Provide the (X, Y) coordinate of the cell's center where the given text is located.  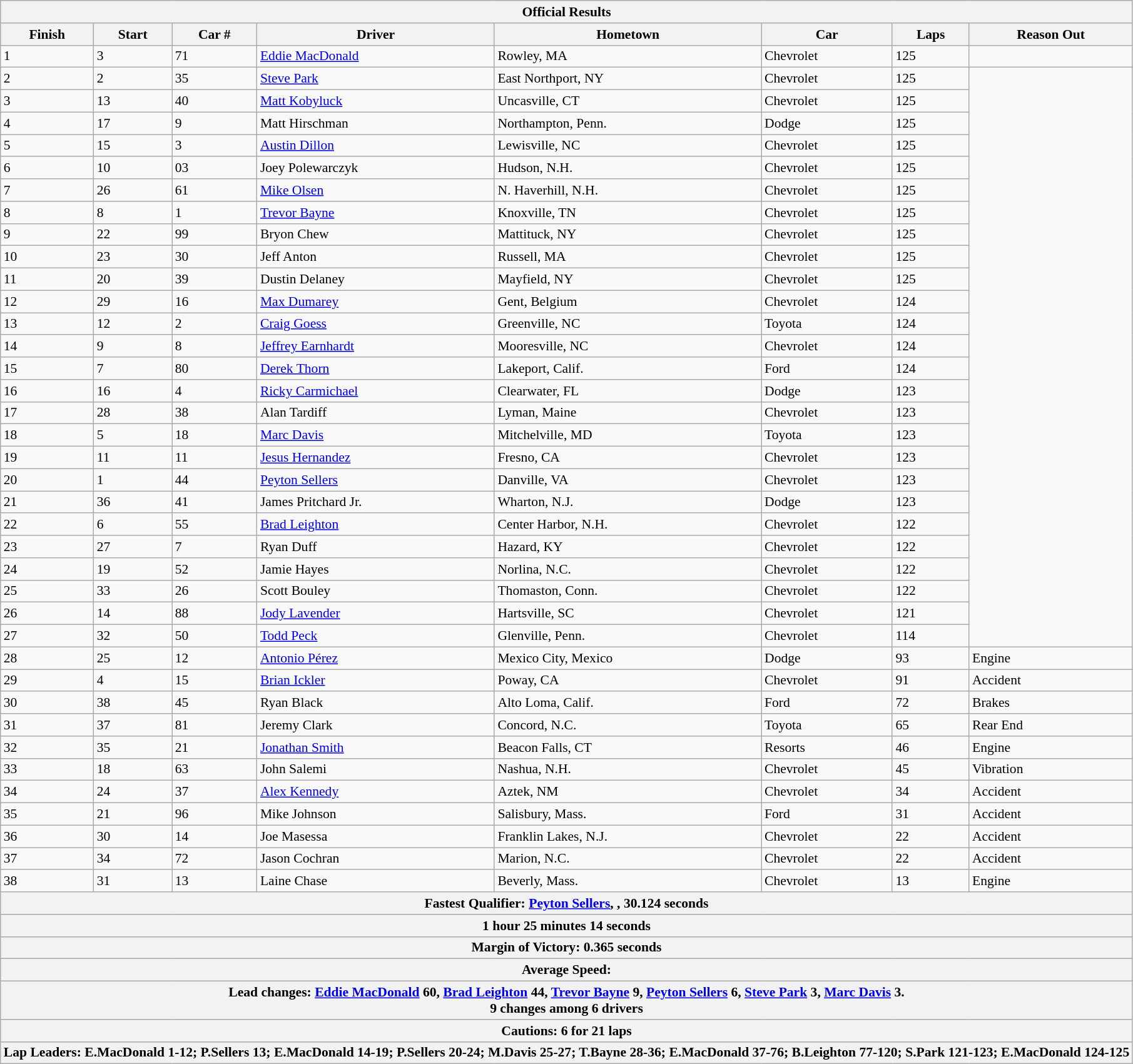
Jesus Hernandez (376, 458)
Reason Out (1051, 34)
Marion, N.C. (628, 859)
Fresno, CA (628, 458)
Russell, MA (628, 257)
Steve Park (376, 79)
1 hour 25 minutes 14 seconds (567, 926)
East Northport, NY (628, 79)
Lead changes: Eddie MacDonald 60, Brad Leighton 44, Trevor Bayne 9, Peyton Sellers 6, Steve Park 3, Marc Davis 3.9 changes among 6 drivers (567, 1001)
Brian Ickler (376, 681)
Resorts (827, 747)
Lyman, Maine (628, 413)
40 (215, 101)
Clearwater, FL (628, 391)
Rowley, MA (628, 56)
Dustin Delaney (376, 280)
Brakes (1051, 703)
63 (215, 769)
Lewisville, NC (628, 146)
Marc Davis (376, 435)
Mattituck, NY (628, 235)
Brad Leighton (376, 525)
Danville, VA (628, 480)
Hudson, N.H. (628, 168)
Matt Kobyluck (376, 101)
Rear End (1051, 725)
Hometown (628, 34)
96 (215, 814)
Bryon Chew (376, 235)
Salisbury, Mass. (628, 814)
Craig Goess (376, 324)
Jamie Hayes (376, 569)
Uncasville, CT (628, 101)
Fastest Qualifier: Peyton Sellers, , 30.124 seconds (567, 903)
Car (827, 34)
Official Results (567, 12)
Jeffrey Earnhardt (376, 347)
Alan Tardiff (376, 413)
Max Dumarey (376, 301)
99 (215, 235)
Jason Cochran (376, 859)
N. Haverhill, N.H. (628, 190)
Ryan Duff (376, 547)
Poway, CA (628, 681)
121 (931, 614)
Beacon Falls, CT (628, 747)
Concord, N.C. (628, 725)
Jeremy Clark (376, 725)
91 (931, 681)
Jody Lavender (376, 614)
Mooresville, NC (628, 347)
Jeff Anton (376, 257)
Jonathan Smith (376, 747)
Ryan Black (376, 703)
Start (133, 34)
Wharton, N.J. (628, 502)
Franklin Lakes, N.J. (628, 836)
Nashua, N.H. (628, 769)
Mexico City, Mexico (628, 658)
Margin of Victory: 0.365 seconds (567, 948)
Todd Peck (376, 636)
Norlina, N.C. (628, 569)
55 (215, 525)
93 (931, 658)
88 (215, 614)
James Pritchard Jr. (376, 502)
Center Harbor, N.H. (628, 525)
Finish (48, 34)
Peyton Sellers (376, 480)
Lakeport, Calif. (628, 368)
Vibration (1051, 769)
Austin Dillon (376, 146)
41 (215, 502)
Laine Chase (376, 881)
Northampton, Penn. (628, 123)
Thomaston, Conn. (628, 591)
John Salemi (376, 769)
81 (215, 725)
03 (215, 168)
Average Speed: (567, 970)
Cautions: 6 for 21 laps (567, 1031)
Greenville, NC (628, 324)
Mitchelville, MD (628, 435)
Joe Masessa (376, 836)
52 (215, 569)
Driver (376, 34)
Beverly, Mass. (628, 881)
Ricky Carmichael (376, 391)
Trevor Bayne (376, 213)
61 (215, 190)
Scott Bouley (376, 591)
Alto Loma, Calif. (628, 703)
Matt Hirschman (376, 123)
44 (215, 480)
Hartsville, SC (628, 614)
Hazard, KY (628, 547)
Laps (931, 34)
Mike Olsen (376, 190)
Aztek, NM (628, 792)
Glenville, Penn. (628, 636)
Antonio Pérez (376, 658)
46 (931, 747)
Mayfield, NY (628, 280)
65 (931, 725)
Car # (215, 34)
Joey Polewarczyk (376, 168)
114 (931, 636)
Alex Kennedy (376, 792)
Knoxville, TN (628, 213)
Mike Johnson (376, 814)
80 (215, 368)
39 (215, 280)
Eddie MacDonald (376, 56)
50 (215, 636)
Gent, Belgium (628, 301)
Derek Thorn (376, 368)
71 (215, 56)
